Determine the (X, Y) coordinate at the center of the cell enclosing the given text.  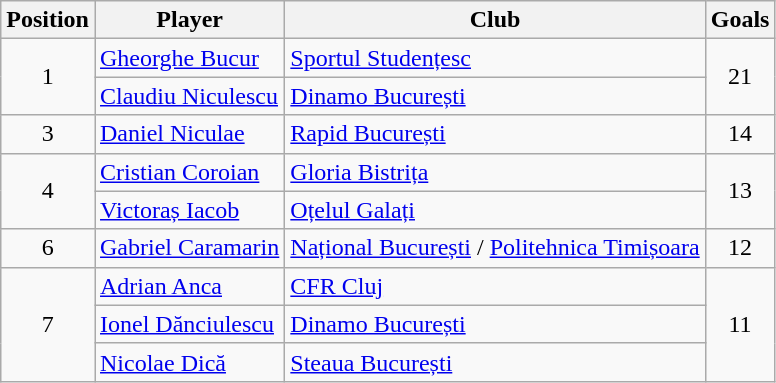
Oțelul Galați (495, 210)
13 (740, 191)
12 (740, 248)
Gloria Bistrița (495, 172)
Național București / Politehnica Timișoara (495, 248)
Daniel Niculae (189, 134)
21 (740, 77)
11 (740, 324)
4 (48, 191)
CFR Cluj (495, 286)
Goals (740, 20)
6 (48, 248)
14 (740, 134)
Club (495, 20)
7 (48, 324)
Cristian Coroian (189, 172)
Claudiu Niculescu (189, 96)
Gheorghe Bucur (189, 58)
Sportul Studențesc (495, 58)
Gabriel Caramarin (189, 248)
1 (48, 77)
Rapid București (495, 134)
Player (189, 20)
Position (48, 20)
Victoraș Iacob (189, 210)
Adrian Anca (189, 286)
Ionel Dănciulescu (189, 324)
Steaua București (495, 362)
3 (48, 134)
Nicolae Dică (189, 362)
